Return the [X, Y] coordinate for the center point of the cell that contains the specified text.  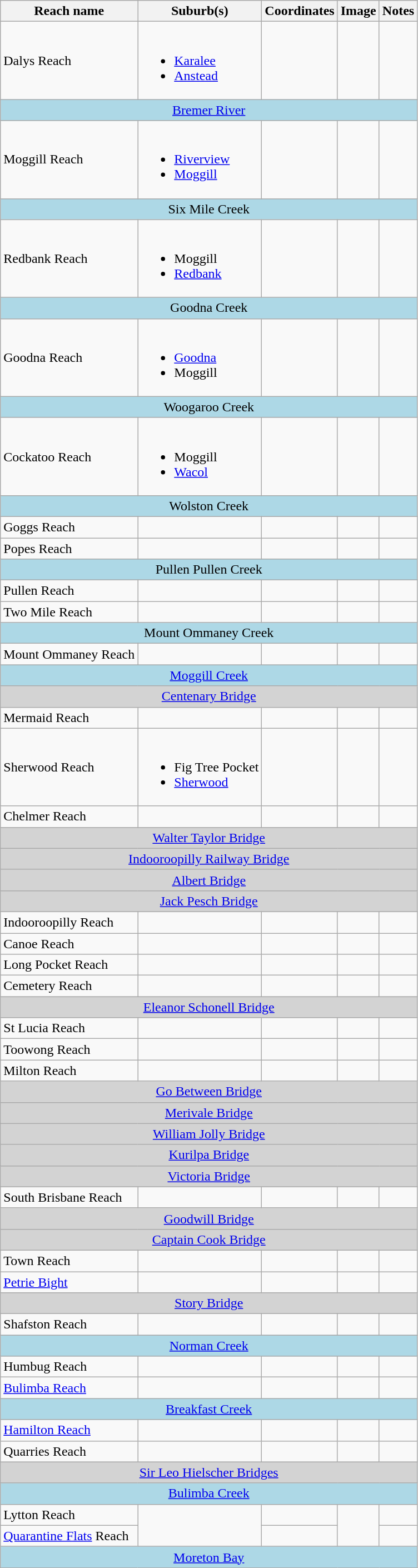
Popes Reach [69, 549]
Goggs Reach [69, 527]
Cockatoo Reach [69, 456]
Indooroopilly Reach [69, 922]
Image [358, 11]
Go Between Bridge [209, 1092]
Jack Pesch Bridge [209, 901]
Walter Taylor Bridge [209, 838]
Moggill Creek [209, 675]
Canoe Reach [69, 943]
Chelmer Reach [69, 817]
Mount Ommaney Creek [209, 633]
Hamilton Reach [69, 1430]
Suburb(s) [200, 11]
Reach name [69, 11]
South Brisbane Reach [69, 1197]
Victoria Bridge [209, 1176]
Bulimba Creek [209, 1494]
Breakfast Creek [209, 1409]
RiverviewMoggill [200, 160]
Notes [398, 11]
Eleanor Schonell Bridge [209, 1007]
Goodwill Bridge [209, 1218]
Goodna Reach [69, 357]
Quarantine Flats Reach [69, 1536]
Sherwood Reach [69, 767]
Sir Leo Hielscher Bridges [209, 1472]
Indooroopilly Railway Bridge [209, 859]
Kurilpa Bridge [209, 1155]
Shafston Reach [69, 1325]
Toowong Reach [69, 1049]
Petrie Bight [69, 1282]
Pullen Pullen Creek [209, 570]
Long Pocket Reach [69, 965]
Humbug Reach [69, 1367]
Mount Ommaney Reach [69, 654]
GoodnaMoggill [200, 357]
Mermaid Reach [69, 718]
Centenary Bridge [209, 696]
Moreton Bay [209, 1557]
Story Bridge [209, 1303]
Dalys Reach [69, 61]
William Jolly Bridge [209, 1134]
Wolston Creek [209, 506]
Coordinates [300, 11]
Norman Creek [209, 1346]
KaraleeAnstead [200, 61]
Milton Reach [69, 1071]
Moggill Reach [69, 160]
Redbank Reach [69, 258]
Two Mile Reach [69, 612]
Cemetery Reach [69, 986]
MoggillRedbank [200, 258]
Goodna Creek [209, 308]
St Lucia Reach [69, 1028]
Pullen Reach [69, 591]
Lytton Reach [69, 1515]
Captain Cook Bridge [209, 1240]
Albert Bridge [209, 880]
Bulimba Reach [69, 1388]
Six Mile Creek [209, 209]
Quarries Reach [69, 1451]
Woogaroo Creek [209, 407]
Merivale Bridge [209, 1113]
Town Reach [69, 1261]
Fig Tree PocketSherwood [200, 767]
MoggillWacol [200, 456]
Bremer River [209, 110]
